Return the [X, Y] coordinate for the center point of the cell that contains the specified text.  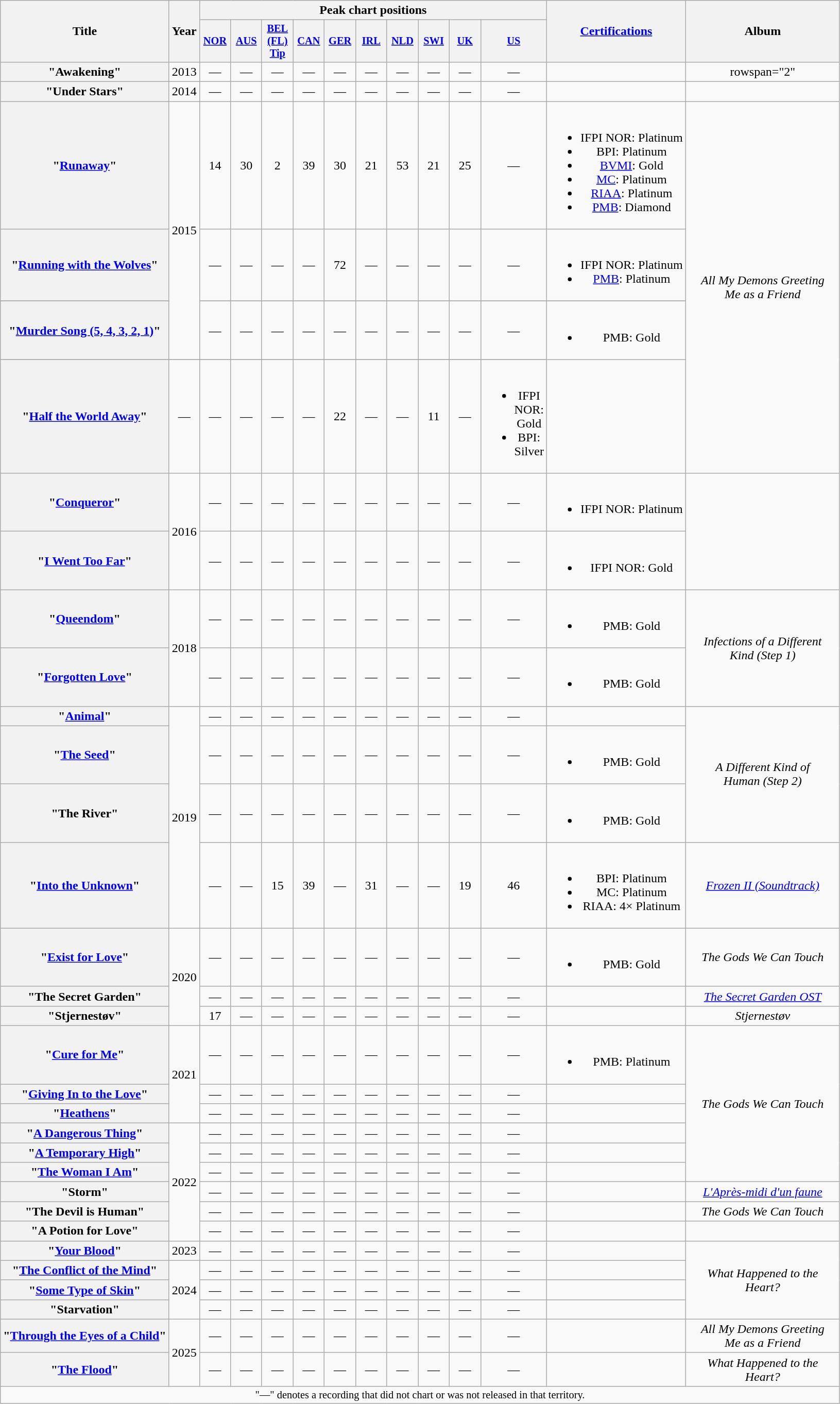
"Your Blood" [84, 1251]
2016 [184, 532]
"Runaway" [84, 165]
"Under Stars" [84, 92]
"Stjernestøv" [84, 1016]
"Half the World Away" [84, 416]
IFPI NOR: GoldBPI: Silver [513, 416]
25 [465, 165]
"The Devil is Human" [84, 1211]
AUS [246, 41]
"Conqueror" [84, 503]
"Giving In to the Love" [84, 1094]
"Queendom" [84, 619]
"The Seed" [84, 755]
53 [403, 165]
2024 [184, 1290]
Peak chart positions [373, 10]
rowspan="2" [762, 72]
"The River" [84, 813]
"Into the Unknown" [84, 885]
The Secret Garden OST [762, 996]
"The Secret Garden" [84, 996]
19 [465, 885]
2023 [184, 1251]
"Awakening" [84, 72]
"A Temporary High" [84, 1153]
2021 [184, 1074]
L'Après-midi d'un faune [762, 1192]
NOR [215, 41]
GER [340, 41]
Frozen II (Soundtrack) [762, 885]
Certifications [616, 31]
SWI [434, 41]
"Forgotten Love" [84, 677]
IFPI NOR: Gold [616, 560]
2015 [184, 231]
"Exist for Love" [84, 957]
2013 [184, 72]
"Storm" [84, 1192]
"Starvation" [84, 1309]
Album [762, 31]
"The Conflict of the Mind" [84, 1270]
"—" denotes a recording that did not chart or was not released in that territory. [420, 1395]
17 [215, 1016]
"A Dangerous Thing" [84, 1133]
2 [277, 165]
Infections of a DifferentKind (Step 1) [762, 648]
"Murder Song (5, 4, 3, 2, 1)" [84, 331]
BPI: PlatinumMC: PlatinumRIAA: 4× Platinum [616, 885]
15 [277, 885]
"Through the Eyes of a Child" [84, 1336]
Stjernestøv [762, 1016]
"A Potion for Love" [84, 1231]
2022 [184, 1182]
2020 [184, 977]
11 [434, 416]
BEL(FL)Tip [277, 41]
22 [340, 416]
2025 [184, 1352]
Title [84, 31]
Year [184, 31]
IFPI NOR: PlatinumBPI: PlatinumBVMI: GoldMC: PlatinumRIAA: PlatinumPMB: Diamond [616, 165]
PMB: Platinum [616, 1055]
"Heathens" [84, 1114]
CAN [309, 41]
IRL [371, 41]
46 [513, 885]
A Different Kind ofHuman (Step 2) [762, 774]
UK [465, 41]
72 [340, 265]
2014 [184, 92]
"The Flood" [84, 1369]
"Running with the Wolves" [84, 265]
IFPI NOR: PlatinumPMB: Platinum [616, 265]
"Animal" [84, 716]
2018 [184, 648]
NLD [403, 41]
2019 [184, 817]
"Some Type of Skin" [84, 1290]
"The Woman I Am" [84, 1172]
US [513, 41]
IFPI NOR: Platinum [616, 503]
"I Went Too Far" [84, 560]
14 [215, 165]
31 [371, 885]
"Cure for Me" [84, 1055]
